Locate the cell with the specified text and output its (X, Y) center coordinate. 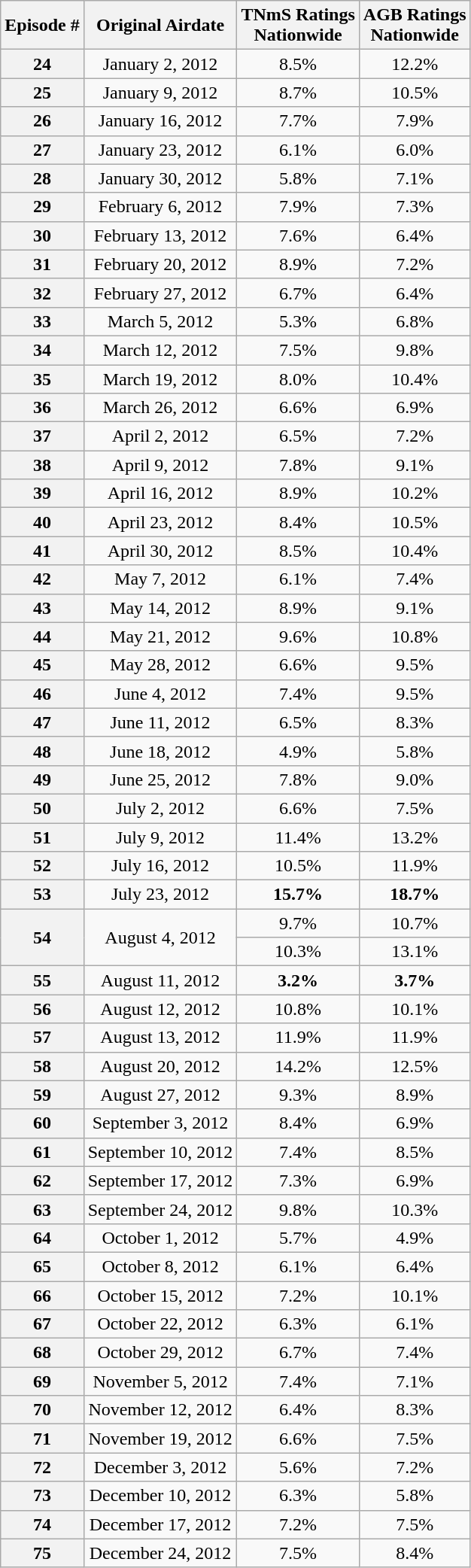
November 5, 2012 (160, 1381)
60 (42, 1123)
47 (42, 722)
49 (42, 779)
August 20, 2012 (160, 1066)
July 23, 2012 (160, 895)
April 16, 2012 (160, 494)
April 9, 2012 (160, 465)
14.2% (298, 1066)
6.8% (415, 321)
March 5, 2012 (160, 321)
February 6, 2012 (160, 207)
10.2% (415, 494)
18.7% (415, 895)
October 8, 2012 (160, 1266)
5.6% (298, 1467)
October 15, 2012 (160, 1295)
69 (42, 1381)
December 24, 2012 (160, 1553)
65 (42, 1266)
25 (42, 93)
34 (42, 350)
October 22, 2012 (160, 1324)
9.6% (298, 637)
38 (42, 465)
75 (42, 1553)
52 (42, 866)
15.7% (298, 895)
50 (42, 808)
68 (42, 1353)
56 (42, 1009)
6.0% (415, 150)
October 29, 2012 (160, 1353)
August 11, 2012 (160, 980)
June 11, 2012 (160, 722)
August 27, 2012 (160, 1095)
74 (42, 1524)
9.7% (298, 923)
67 (42, 1324)
June 18, 2012 (160, 751)
27 (42, 150)
February 27, 2012 (160, 293)
July 16, 2012 (160, 866)
35 (42, 378)
December 17, 2012 (160, 1524)
46 (42, 694)
51 (42, 837)
March 12, 2012 (160, 350)
53 (42, 895)
April 30, 2012 (160, 551)
May 28, 2012 (160, 665)
54 (42, 937)
5.7% (298, 1238)
40 (42, 522)
July 2, 2012 (160, 808)
January 23, 2012 (160, 150)
45 (42, 665)
72 (42, 1467)
September 10, 2012 (160, 1152)
AGB RatingsNationwide (415, 26)
March 26, 2012 (160, 408)
62 (42, 1181)
December 3, 2012 (160, 1467)
September 17, 2012 (160, 1181)
9.3% (298, 1095)
December 10, 2012 (160, 1496)
September 24, 2012 (160, 1209)
February 20, 2012 (160, 264)
September 3, 2012 (160, 1123)
9.0% (415, 779)
January 2, 2012 (160, 64)
11.4% (298, 837)
37 (42, 436)
28 (42, 178)
Original Airdate (160, 26)
71 (42, 1439)
57 (42, 1038)
43 (42, 608)
November 12, 2012 (160, 1410)
April 23, 2012 (160, 522)
February 13, 2012 (160, 236)
3.7% (415, 980)
31 (42, 264)
59 (42, 1095)
13.2% (415, 837)
7.6% (298, 236)
12.2% (415, 64)
24 (42, 64)
48 (42, 751)
29 (42, 207)
26 (42, 121)
13.1% (415, 952)
August 4, 2012 (160, 937)
30 (42, 236)
33 (42, 321)
5.3% (298, 321)
39 (42, 494)
April 2, 2012 (160, 436)
January 16, 2012 (160, 121)
May 7, 2012 (160, 579)
November 19, 2012 (160, 1439)
August 12, 2012 (160, 1009)
10.7% (415, 923)
44 (42, 637)
July 9, 2012 (160, 837)
66 (42, 1295)
8.0% (298, 378)
32 (42, 293)
64 (42, 1238)
7.7% (298, 121)
55 (42, 980)
41 (42, 551)
June 25, 2012 (160, 779)
36 (42, 408)
73 (42, 1496)
TNmS RatingsNationwide (298, 26)
June 4, 2012 (160, 694)
August 13, 2012 (160, 1038)
12.5% (415, 1066)
March 19, 2012 (160, 378)
63 (42, 1209)
October 1, 2012 (160, 1238)
70 (42, 1410)
May 14, 2012 (160, 608)
January 9, 2012 (160, 93)
58 (42, 1066)
Episode # (42, 26)
3.2% (298, 980)
January 30, 2012 (160, 178)
May 21, 2012 (160, 637)
8.7% (298, 93)
42 (42, 579)
61 (42, 1152)
